Extract the [x, y] coordinate from the center of the cell holding the provided text.  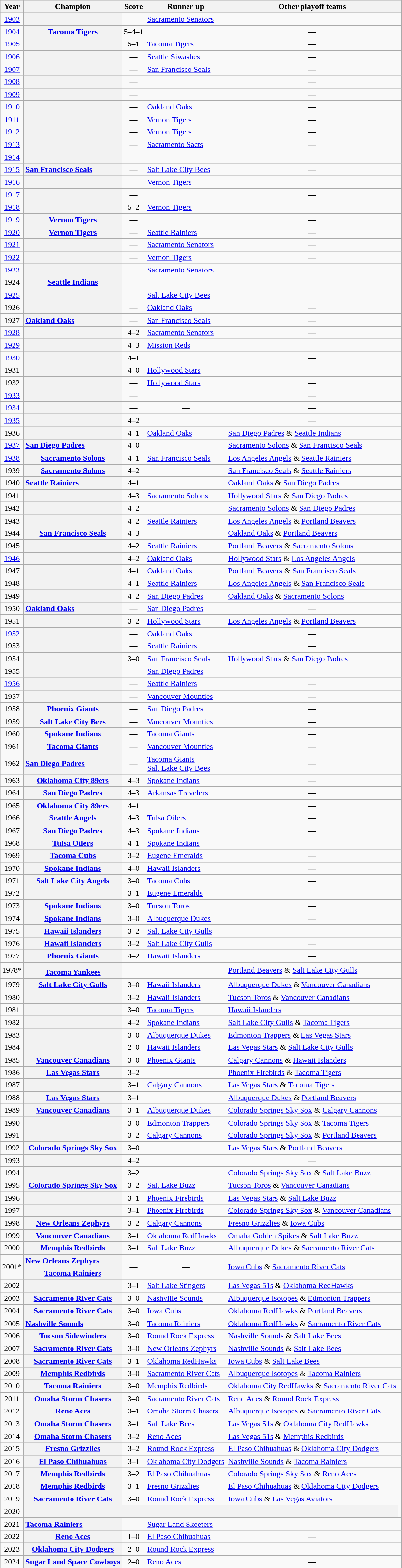
Oakland Oaks & Portland Beavers [312, 533]
Sacramento Sacts [186, 144]
Portland Beavers & Sacramento Solons [312, 546]
Sacramento Solons & San Francisco Seals [312, 445]
1949 [12, 596]
1961 [12, 746]
Omaha Golden Spikes & Salt Lake Buzz [312, 1236]
1981 [12, 1010]
Salt Lake Stingers [186, 1286]
Colorado Springs Sky Sox & Calgary Cannons [312, 1110]
1930 [12, 357]
1945 [12, 546]
Nashville Sounds & Tacoma Rainiers [312, 1461]
2023 [12, 1549]
1948 [12, 584]
1959 [12, 721]
Champion [73, 7]
1917 [12, 195]
Iowa Cubs & Salt Lake Bees [312, 1361]
1955 [12, 671]
Las Vegas Stars & Tacoma Tigers [312, 1085]
1991 [12, 1135]
1922 [12, 257]
Sugar Land Space Cowboys [73, 1561]
1926 [12, 307]
Albuquerque Isotopes & Tacoma Rainiers [312, 1374]
Oklahoma City RedHawks & Sacramento River Cats [312, 1386]
1943 [12, 521]
1944 [12, 533]
2013 [12, 1424]
1932 [12, 383]
1910 [12, 107]
1970 [12, 868]
2015 [12, 1449]
2009 [12, 1374]
1923 [12, 270]
Salt Lake City Angels [73, 881]
1913 [12, 144]
Albuquerque Dukes & Sacramento River Cats [312, 1248]
Albuquerque Isotopes & Sacramento River Cats [312, 1411]
Oakland Oaks & San Diego Padres [312, 483]
1988 [12, 1098]
1937 [12, 445]
2019 [12, 1499]
Albuquerque Dukes & Vancouver Canadians [312, 985]
Seattle Angels [73, 818]
Colorado Springs Sky Sox & Tacoma Tigers [312, 1123]
Las Vegas 51s & Oklahoma City RedHawks [312, 1424]
Score [134, 7]
1962 [12, 763]
1904 [12, 32]
Oklahoma RedHawks & Sacramento River Cats [312, 1323]
2022 [12, 1536]
Hollywood Stars & Los Angeles Angels [312, 558]
Salt Lake Bees [186, 1424]
2006 [12, 1336]
Reno Aces & Round Rock Express [312, 1399]
Salt Lake City Gulls & Tacoma Tigers [312, 1022]
Albuquerque Isotopes & Edmonton Trappers [312, 1298]
Edmonton Trappers [186, 1123]
1946 [12, 558]
1968 [12, 843]
1996 [12, 1198]
1974 [12, 918]
1997 [12, 1211]
1914 [12, 157]
Tucson Toros [186, 906]
1969 [12, 856]
Iowa Cubs [186, 1311]
1953 [12, 646]
1985 [12, 1060]
2020 [12, 1511]
1990 [12, 1123]
1982 [12, 1022]
2018 [12, 1486]
2021 [12, 1524]
Los Angeles Angels & Seattle Rainiers [312, 458]
1954 [12, 659]
1957 [12, 696]
1936 [12, 433]
Portland Beavers & San Francisco Seals [312, 571]
1939 [12, 470]
Year [12, 7]
2007 [12, 1348]
1971 [12, 881]
Tacoma GiantsSalt Lake City Bees [186, 763]
1963 [12, 781]
Las Vegas Stars & Salt Lake Buzz [312, 1198]
Iowa Cubs & Sacramento River Cats [312, 1267]
5–4–1 [134, 32]
Las Vegas Stars & Salt Lake City Gulls [312, 1047]
2017 [12, 1474]
1999 [12, 1236]
Edmonton Trappers & Las Vegas Stars [312, 1035]
2008 [12, 1361]
1924 [12, 282]
2005 [12, 1323]
1989 [12, 1110]
Las Vegas Stars & Portland Beavers [312, 1148]
1966 [12, 818]
1950 [12, 609]
1986 [12, 1072]
5–2 [134, 207]
Calgary Cannons & Hawaii Islanders [312, 1060]
1958 [12, 709]
1956 [12, 684]
Los Angeles Angels & San Francisco Seals [312, 584]
1951 [12, 621]
1972 [12, 893]
1921 [12, 245]
Mission Reds [186, 345]
San Diego Padres & Seattle Indians [312, 433]
2011 [12, 1399]
1979 [12, 985]
Colorado Springs Sky Sox & Vancouver Canadians [312, 1211]
1912 [12, 132]
Seattle Siwashes [186, 57]
1952 [12, 634]
2004 [12, 1311]
2002 [12, 1286]
1916 [12, 182]
2024 [12, 1561]
1933 [12, 395]
Oklahoma RedHawks & Portland Beavers [312, 1311]
Tacoma Yankees [73, 972]
1941 [12, 496]
1929 [12, 345]
1995 [12, 1185]
2016 [12, 1461]
1919 [12, 220]
1994 [12, 1173]
2012 [12, 1411]
Other playoff teams [312, 7]
Oakland Oaks & Sacramento Solons [312, 596]
1911 [12, 119]
1967 [12, 831]
Colorado Springs Sky Sox & Salt Lake Buzz [312, 1173]
1998 [12, 1223]
1940 [12, 483]
1976 [12, 943]
2003 [12, 1298]
2001* [12, 1267]
Sacramento Solons & San Diego Padres [312, 508]
1931 [12, 370]
Fresno Grizzlies & Iowa Cubs [312, 1223]
1928 [12, 332]
Portland Beavers & Salt Lake City Gulls [312, 970]
Arkansas Travelers [186, 793]
San Francisco Seals & Seattle Rainiers [312, 470]
1938 [12, 458]
1942 [12, 508]
5–1 [134, 44]
1920 [12, 232]
1915 [12, 170]
1984 [12, 1047]
1993 [12, 1160]
Iowa Cubs & Las Vegas Aviators [312, 1499]
1903 [12, 19]
1983 [12, 1035]
2014 [12, 1436]
1987 [12, 1085]
1960 [12, 734]
1906 [12, 57]
Las Vegas 51s & Memphis Redbirds [312, 1436]
1947 [12, 571]
Tucson Sidewinders [73, 1336]
1908 [12, 82]
1905 [12, 44]
1975 [12, 931]
1980 [12, 997]
1918 [12, 207]
1973 [12, 906]
Colorado Springs Sky Sox & Reno Aces [312, 1474]
Sugar Land Skeeters [186, 1524]
1935 [12, 420]
Runner-up [186, 7]
1978* [12, 970]
Las Vegas 51s & Oklahoma RedHawks [312, 1286]
1965 [12, 806]
2010 [12, 1386]
1977 [12, 956]
Colorado Springs Sky Sox & Portland Beavers [312, 1135]
1–0 [134, 1536]
1992 [12, 1148]
1907 [12, 69]
1925 [12, 295]
1909 [12, 94]
Albuquerque Dukes & Portland Beavers [312, 1098]
2000 [12, 1248]
Seattle Indians [73, 282]
1934 [12, 408]
1964 [12, 793]
1927 [12, 320]
Phoenix Firebirds & Tacoma Tigers [312, 1072]
